Output the [x, y] coordinate of the center of the cell containing the given text.  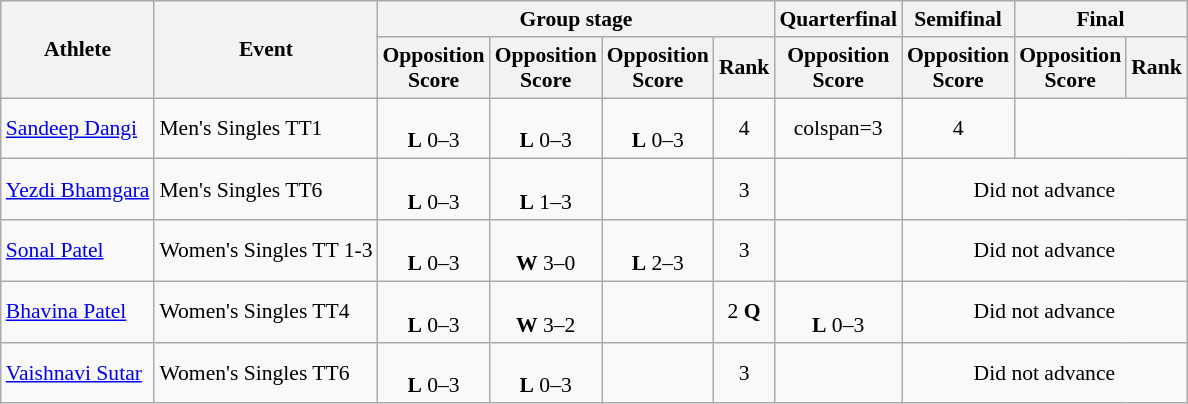
Men's Singles TT6 [266, 190]
Women's Singles TT6 [266, 372]
L 1–3 [546, 190]
Vaishnavi Sutar [78, 372]
W 3–0 [546, 250]
W 3–2 [546, 312]
Sonal Patel [78, 250]
Women's Singles TT 1-3 [266, 250]
Semifinal [958, 19]
L 2–3 [658, 250]
Men's Singles TT1 [266, 128]
Athlete [78, 50]
Group stage [576, 19]
Bhavina Patel [78, 312]
Final [1100, 19]
Sandeep Dangi [78, 128]
Quarterfinal [838, 19]
Women's Singles TT4 [266, 312]
Event [266, 50]
2 Q [744, 312]
Yezdi Bhamgara [78, 190]
colspan=3 [838, 128]
